Identify which cell holds the provided text, then report its (x, y) central coordinate. 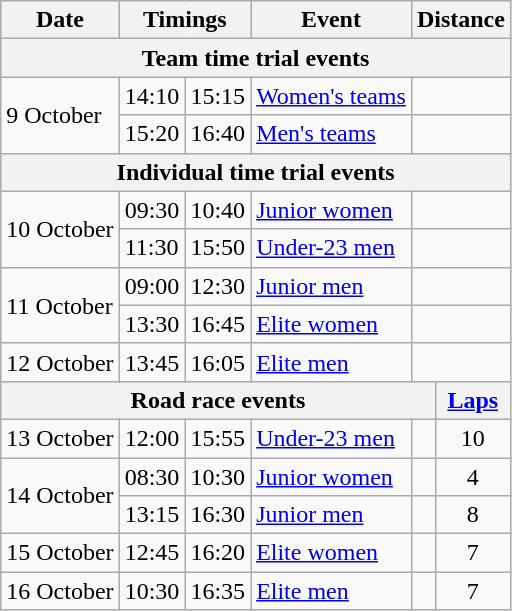
Distance (460, 20)
15:55 (218, 438)
16:20 (218, 553)
16 October (60, 591)
16:05 (218, 362)
08:30 (152, 477)
Women's teams (332, 96)
15:20 (152, 134)
15:15 (218, 96)
13:30 (152, 324)
12 October (60, 362)
4 (472, 477)
10 (472, 438)
10:40 (218, 210)
14 October (60, 496)
16:30 (218, 515)
Road race events (218, 400)
15 October (60, 553)
Event (332, 20)
12:30 (218, 286)
12:00 (152, 438)
13:15 (152, 515)
10 October (60, 229)
16:35 (218, 591)
Team time trial events (256, 58)
Men's teams (332, 134)
16:45 (218, 324)
9 October (60, 115)
14:10 (152, 96)
Laps (472, 400)
15:50 (218, 248)
Date (60, 20)
Timings (184, 20)
11:30 (152, 248)
13:45 (152, 362)
12:45 (152, 553)
13 October (60, 438)
09:30 (152, 210)
Individual time trial events (256, 172)
09:00 (152, 286)
8 (472, 515)
11 October (60, 305)
16:40 (218, 134)
